Provide the [X, Y] coordinate of the cell's center where the given text is located.  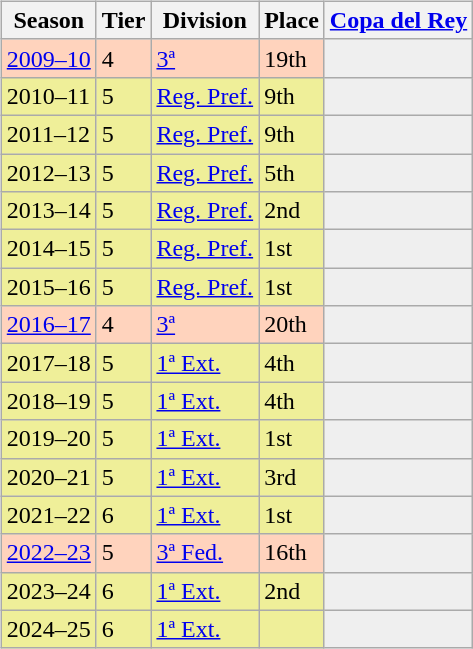
2015–16 [48, 287]
3ª Fed. [205, 553]
2023–24 [48, 591]
20th [292, 325]
2011–12 [48, 134]
2024–25 [48, 629]
2010–11 [48, 96]
Season [48, 20]
2017–18 [48, 363]
2022–23 [48, 553]
2021–22 [48, 515]
2009–10 [48, 58]
Tier [124, 20]
2018–19 [48, 401]
Copa del Rey [398, 20]
16th [292, 553]
2020–21 [48, 477]
Division [205, 20]
Place [292, 20]
2016–17 [48, 325]
2019–20 [48, 439]
5th [292, 173]
19th [292, 58]
3rd [292, 477]
2014–15 [48, 249]
2013–14 [48, 211]
2012–13 [48, 173]
